Return [x, y] of the center of cell containing provided text 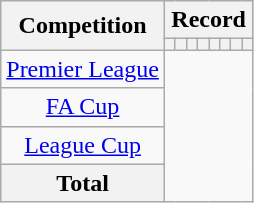
Competition [83, 26]
Record [208, 20]
League Cup [83, 145]
Total [83, 183]
FA Cup [83, 107]
Premier League [83, 69]
